Output the (x, y) coordinate of the center of the cell containing the given text.  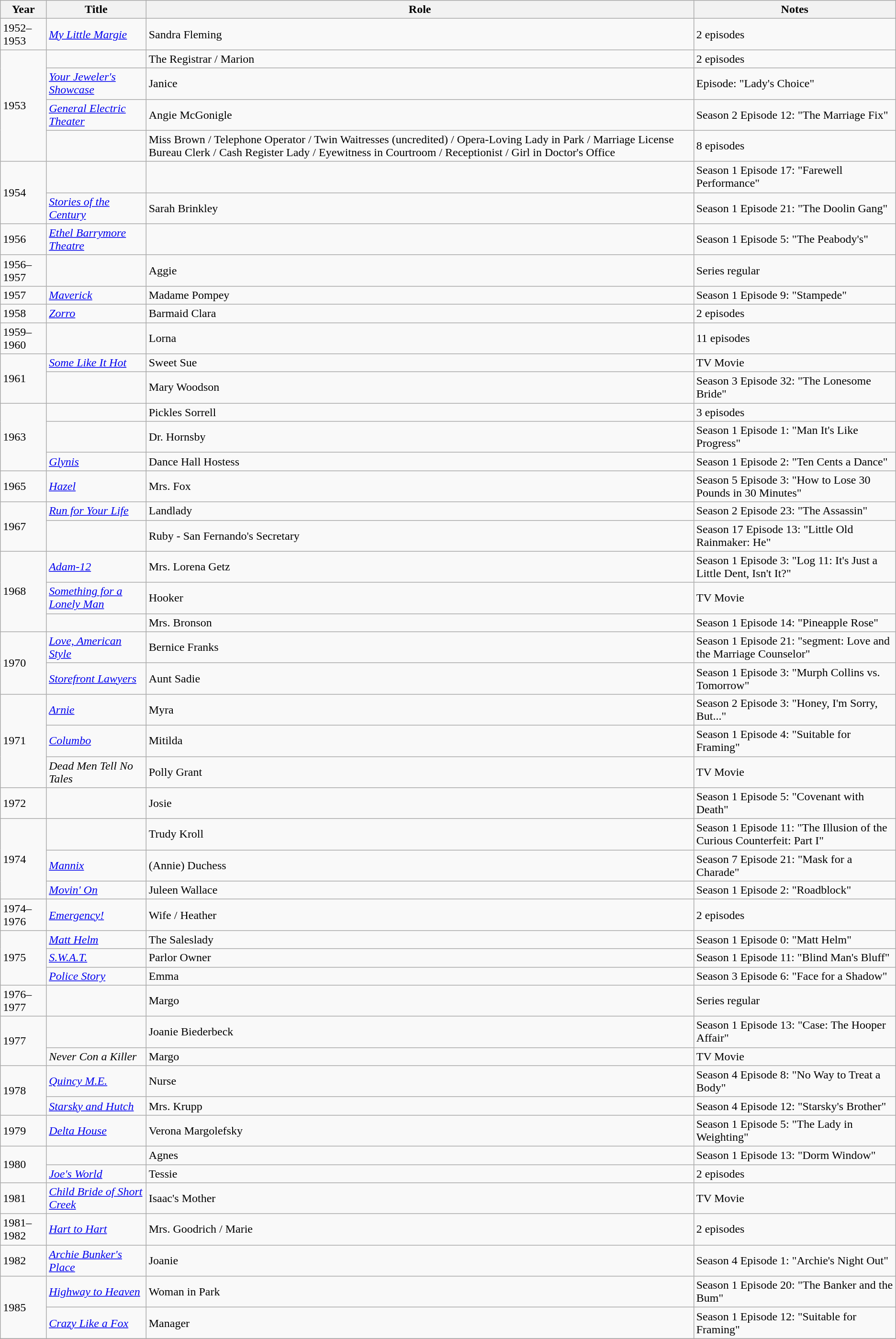
Year (23, 10)
Myra (420, 710)
Season 1 Episode 0: "Matt Helm" (795, 940)
Season 2 Episode 23: "The Assassin" (795, 511)
Wife / Heather (420, 915)
1968 (23, 591)
Crazy Like a Fox (97, 1323)
Season 4 Episode 8: "No Way to Treat a Body" (795, 1081)
Dr. Hornsby (420, 437)
Season 1 Episode 21: "The Doolin Gang" (795, 208)
Your Jeweler's Showcase (97, 83)
1977 (23, 1041)
1958 (23, 313)
Tessie (420, 1174)
Lorna (420, 338)
Season 1 Episode 5: "Covenant with Death" (795, 804)
Mrs. Goodrich / Marie (420, 1230)
Agnes (420, 1155)
1959–1960 (23, 338)
Starsky and Hutch (97, 1106)
Season 1 Episode 13: "Case: The Hooper Affair" (795, 1032)
3 episodes (795, 412)
Glynis (97, 462)
Season 17 Episode 13: "Little Old Rainmaker: He" (795, 535)
Maverick (97, 295)
Never Con a Killer (97, 1056)
11 episodes (795, 338)
Season 1 Episode 20: "The Banker and the Bum" (795, 1292)
Matt Helm (97, 940)
1974–1976 (23, 915)
1979 (23, 1130)
1967 (23, 527)
Janice (420, 83)
Title (97, 10)
Bernice Franks (420, 647)
1985 (23, 1307)
Season 2 Episode 3: "Honey, I'm Sorry, But..." (795, 710)
Aunt Sadie (420, 678)
The Registrar / Marion (420, 59)
1981–1982 (23, 1230)
1978 (23, 1090)
Emergency! (97, 915)
Season 2 Episode 12: "The Marriage Fix" (795, 115)
Ruby - San Fernando's Secretary (420, 535)
1972 (23, 804)
Notes (795, 10)
1981 (23, 1198)
Dance Hall Hostess (420, 462)
Hooker (420, 598)
Season 1 Episode 4: "Suitable for Framing" (795, 740)
1970 (23, 663)
1952–1953 (23, 34)
Landlady (420, 511)
Police Story (97, 976)
Season 1 Episode 12: "Suitable for Framing" (795, 1323)
Season 5 Episode 3: "How to Lose 30 Pounds in 30 Minutes" (795, 487)
Barmaid Clara (420, 313)
Columbo (97, 740)
1982 (23, 1260)
Hazel (97, 487)
Mrs. Lorena Getz (420, 567)
Love, American Style (97, 647)
Mrs. Bronson (420, 623)
Season 1 Episode 5: "The Peabody's" (795, 239)
Sandra Fleming (420, 34)
Stories of the Century (97, 208)
1976–1977 (23, 1001)
Season 1 Episode 2: "Ten Cents a Dance" (795, 462)
Something for a Lonely Man (97, 598)
Pickles Sorrell (420, 412)
1953 (23, 105)
Highway to Heaven (97, 1292)
The Saleslady (420, 940)
Angie McGonigle (420, 115)
1980 (23, 1164)
Season 7 Episode 21: "Mask for a Charade" (795, 866)
1956–1957 (23, 270)
Emma (420, 976)
Trudy Kroll (420, 834)
General Electric Theater (97, 115)
Season 1 Episode 9: "Stampede" (795, 295)
1974 (23, 859)
Parlor Owner (420, 958)
Role (420, 10)
Mrs. Fox (420, 487)
Sarah Brinkley (420, 208)
Season 1 Episode 3: "Log 11: It's Just a Little Dent, Isn't It?" (795, 567)
Season 1 Episode 17: "Farewell Performance" (795, 177)
Polly Grant (420, 772)
Manager (420, 1323)
Season 1 Episode 3: "Murph Collins vs. Tomorrow" (795, 678)
Child Bride of Short Creek (97, 1198)
Archie Bunker's Place (97, 1260)
Josie (420, 804)
Isaac's Mother (420, 1198)
Mrs. Krupp (420, 1106)
Joanie Biederbeck (420, 1032)
Movin' On (97, 890)
1957 (23, 295)
Joe's World (97, 1174)
Storefront Lawyers (97, 678)
1963 (23, 437)
Some Like It Hot (97, 363)
Juleen Wallace (420, 890)
Season 1 Episode 11: "The Illusion of the Curious Counterfeit: Part I" (795, 834)
Season 1 Episode 1: "Man It's Like Progress" (795, 437)
(Annie) Duchess (420, 866)
Sweet Sue (420, 363)
Season 1 Episode 14: "Pineapple Rose" (795, 623)
Woman in Park (420, 1292)
Season 4 Episode 1: "Archie's Night Out" (795, 1260)
S.W.A.T. (97, 958)
Quincy M.E. (97, 1081)
1956 (23, 239)
1965 (23, 487)
Verona Margolefsky (420, 1130)
Season 1 Episode 11: "Blind Man's Bluff" (795, 958)
Episode: "Lady's Choice" (795, 83)
Arnie (97, 710)
Hart to Hart (97, 1230)
Nurse (420, 1081)
My Little Margie (97, 34)
Adam-12 (97, 567)
Season 1 Episode 2: "Roadblock" (795, 890)
Delta House (97, 1130)
Joanie (420, 1260)
Mary Woodson (420, 388)
Season 1 Episode 13: "Dorm Window" (795, 1155)
Season 1 Episode 5: "The Lady in Weighting" (795, 1130)
1971 (23, 740)
1954 (23, 193)
Season 1 Episode 21: "segment: Love and the Marriage Counselor" (795, 647)
1961 (23, 378)
Mannix (97, 866)
Run for Your Life (97, 511)
Season 3 Episode 6: "Face for a Shadow" (795, 976)
Ethel Barrymore Theatre (97, 239)
1975 (23, 958)
Madame Pompey (420, 295)
Season 3 Episode 32: "The Lonesome Bride" (795, 388)
Zorro (97, 313)
Dead Men Tell No Tales (97, 772)
Season 4 Episode 12: "Starsky's Brother" (795, 1106)
8 episodes (795, 146)
Mitilda (420, 740)
Aggie (420, 270)
